Search for the cell housing the specified text and yield its [x, y] center coordinate. 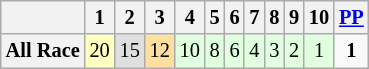
5 [215, 17]
All Race [43, 51]
20 [100, 51]
9 [294, 17]
15 [130, 51]
12 [160, 51]
PP [352, 17]
7 [254, 17]
